Search for the cell housing the specified text and yield its [X, Y] center coordinate. 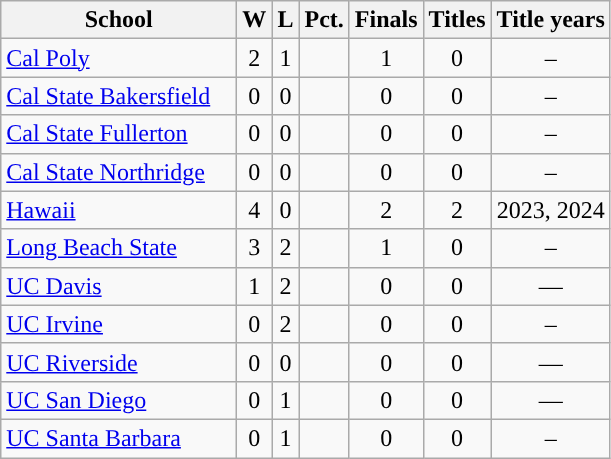
UC Irvine [119, 324]
Cal State Northridge [119, 172]
UC Riverside [119, 362]
Cal Poly [119, 58]
Cal State Fullerton [119, 134]
Hawaii [119, 210]
4 [254, 210]
Long Beach State [119, 248]
Pct. [324, 20]
W [254, 20]
UC Davis [119, 286]
Finals [386, 20]
Cal State Bakersfield [119, 96]
UC San Diego [119, 400]
2023, 2024 [550, 210]
School [119, 20]
L [286, 20]
Titles [457, 20]
UC Santa Barbara [119, 438]
3 [254, 248]
Title years [550, 20]
